Search for the cell housing the specified text and yield its (X, Y) center coordinate. 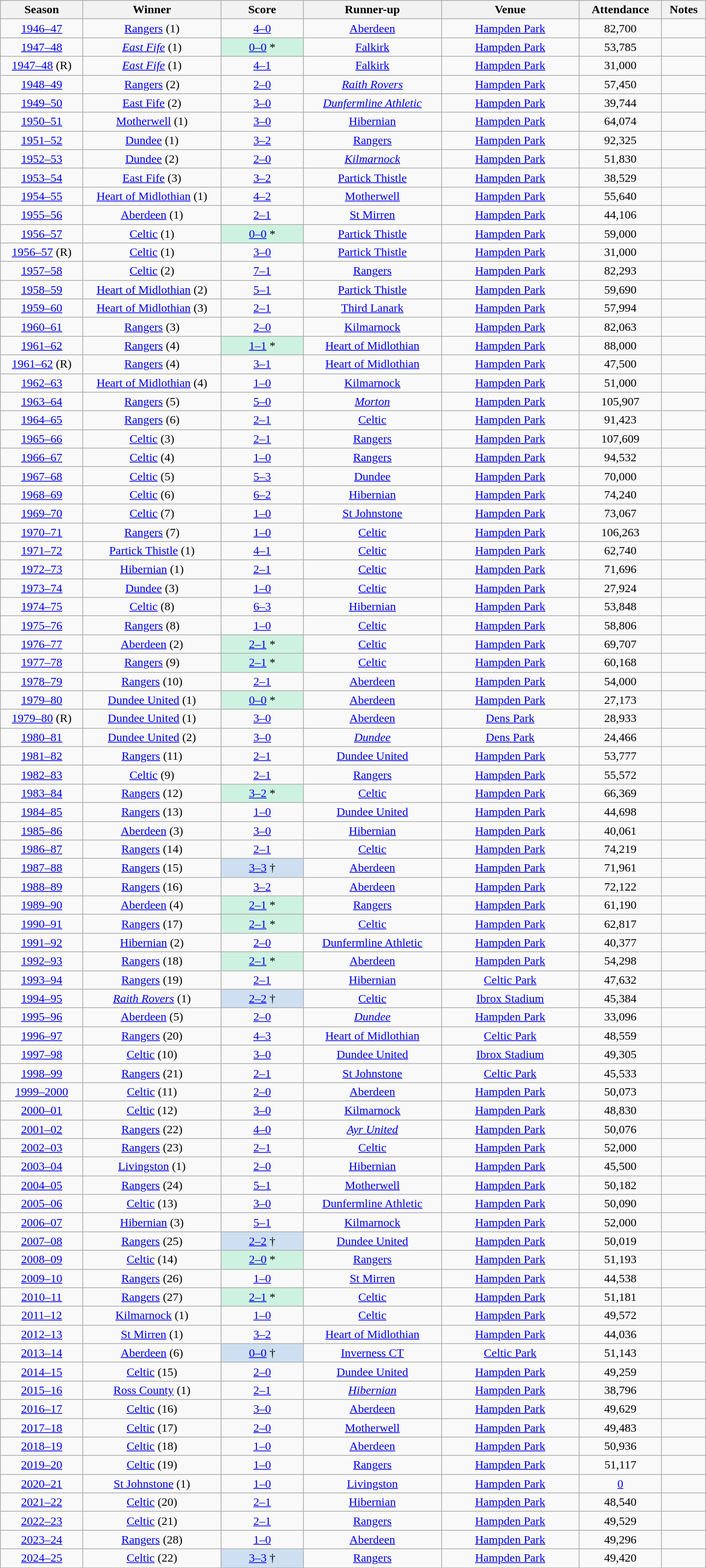
44,036 (621, 1334)
50,073 (621, 1092)
60,168 (621, 663)
1988–89 (42, 887)
1962–63 (42, 383)
Rangers (11) (152, 756)
55,640 (621, 196)
82,063 (621, 327)
Celtic (18) (152, 1446)
Celtic (19) (152, 1465)
49,296 (621, 1540)
Celtic (11) (152, 1092)
Ross County (1) (152, 1390)
45,500 (621, 1167)
28,933 (621, 719)
2020–21 (42, 1484)
Celtic (8) (152, 607)
Dundee (3) (152, 588)
Rangers (18) (152, 961)
6–3 (262, 607)
2024–25 (42, 1558)
3–1 (262, 364)
2005–06 (42, 1204)
Rangers (8) (152, 625)
1977–78 (42, 663)
Hibernian (3) (152, 1222)
2019–20 (42, 1465)
49,629 (621, 1409)
Morton (373, 401)
1953–54 (42, 177)
Raith Rovers (1) (152, 998)
Celtic (20) (152, 1502)
1992–93 (42, 961)
Partick Thistle (1) (152, 551)
Notes (684, 10)
44,106 (621, 215)
39,744 (621, 103)
51,117 (621, 1465)
St Johnstone (1) (152, 1484)
1952–53 (42, 159)
1966–67 (42, 457)
48,559 (621, 1036)
Celtic (5) (152, 476)
1995–96 (42, 1017)
50,936 (621, 1446)
2022–23 (42, 1521)
51,830 (621, 159)
1973–74 (42, 588)
Rangers (24) (152, 1185)
0 (621, 1484)
50,019 (621, 1241)
Rangers (25) (152, 1241)
6–2 (262, 495)
Third Lanark (373, 308)
1983–84 (42, 793)
Rangers (5) (152, 401)
Rangers (23) (152, 1148)
51,193 (621, 1260)
2010–11 (42, 1297)
Celtic (15) (152, 1371)
1957–58 (42, 271)
49,305 (621, 1054)
Motherwell (1) (152, 122)
1964–65 (42, 420)
51,000 (621, 383)
2007–08 (42, 1241)
1967–68 (42, 476)
45,384 (621, 998)
Rangers (15) (152, 868)
74,240 (621, 495)
Dundee (1) (152, 140)
2004–05 (42, 1185)
51,181 (621, 1297)
Raith Rovers (373, 84)
38,529 (621, 177)
Aberdeen (4) (152, 905)
Rangers (2) (152, 84)
105,907 (621, 401)
1994–95 (42, 998)
1982–83 (42, 774)
Celtic (21) (152, 1521)
71,696 (621, 570)
1947–48 (42, 47)
1987–88 (42, 868)
Rangers (20) (152, 1036)
2–0 * (262, 1260)
Celtic (17) (152, 1428)
7–1 (262, 271)
51,143 (621, 1353)
Rangers (17) (152, 924)
Celtic (14) (152, 1260)
48,540 (621, 1502)
47,632 (621, 980)
1955–56 (42, 215)
1976–77 (42, 644)
Rangers (13) (152, 812)
Rangers (6) (152, 420)
3–2 * (262, 793)
62,740 (621, 551)
82,700 (621, 28)
1993–94 (42, 980)
Rangers (27) (152, 1297)
72,122 (621, 887)
Ayr United (373, 1129)
Venue (510, 10)
St Mirren (1) (152, 1334)
Heart of Midlothian (4) (152, 383)
1958–59 (42, 290)
Heart of Midlothian (2) (152, 290)
71,961 (621, 868)
Rangers (21) (152, 1073)
Heart of Midlothian (3) (152, 308)
Season (42, 10)
70,000 (621, 476)
Score (262, 10)
1975–76 (42, 625)
Celtic (7) (152, 513)
53,785 (621, 47)
33,096 (621, 1017)
1970–71 (42, 532)
82,293 (621, 271)
4–3 (262, 1036)
69,707 (621, 644)
2013–14 (42, 1353)
59,690 (621, 290)
2018–19 (42, 1446)
50,182 (621, 1185)
Rangers (9) (152, 663)
Heart of Midlothian (1) (152, 196)
106,263 (621, 532)
Aberdeen (1) (152, 215)
57,450 (621, 84)
88,000 (621, 346)
Dundee (2) (152, 159)
1985–86 (42, 831)
1989–90 (42, 905)
1984–85 (42, 812)
1986–87 (42, 849)
49,572 (621, 1316)
2021–22 (42, 1502)
27,924 (621, 588)
Rangers (1) (152, 28)
Celtic (22) (152, 1558)
74,219 (621, 849)
Rangers (12) (152, 793)
1965–66 (42, 439)
92,325 (621, 140)
Aberdeen (3) (152, 831)
49,259 (621, 1371)
27,173 (621, 700)
2012–13 (42, 1334)
0–0 † (262, 1353)
1950–51 (42, 122)
Celtic (6) (152, 495)
Rangers (22) (152, 1129)
47,500 (621, 364)
1998–99 (42, 1073)
1999–2000 (42, 1092)
Aberdeen (6) (152, 1353)
Rangers (26) (152, 1278)
1946–47 (42, 28)
5–3 (262, 476)
107,609 (621, 439)
2023–24 (42, 1540)
1974–75 (42, 607)
4–2 (262, 196)
66,369 (621, 793)
1980–81 (42, 737)
73,067 (621, 513)
1981–82 (42, 756)
1979–80 (42, 700)
East Fife (2) (152, 103)
1969–70 (42, 513)
5–0 (262, 401)
Rangers (16) (152, 887)
1956–57 (42, 234)
1978–79 (42, 681)
Dundee United (2) (152, 737)
24,466 (621, 737)
1991–92 (42, 943)
1961–62 (42, 346)
Kilmarnock (1) (152, 1316)
1990–91 (42, 924)
2011–12 (42, 1316)
2000–01 (42, 1110)
1997–98 (42, 1054)
1960–61 (42, 327)
61,190 (621, 905)
38,796 (621, 1390)
Inverness CT (373, 1353)
Celtic (12) (152, 1110)
1961–62 (R) (42, 364)
Rangers (7) (152, 532)
Aberdeen (2) (152, 644)
50,090 (621, 1204)
57,994 (621, 308)
Rangers (14) (152, 849)
1949–50 (42, 103)
Celtic (3) (152, 439)
Runner-up (373, 10)
2017–18 (42, 1428)
1971–72 (42, 551)
45,533 (621, 1073)
Hibernian (1) (152, 570)
1996–97 (42, 1036)
91,423 (621, 420)
1951–52 (42, 140)
1948–49 (42, 84)
Celtic (10) (152, 1054)
49,483 (621, 1428)
2009–10 (42, 1278)
Rangers (10) (152, 681)
Rangers (3) (152, 327)
2001–02 (42, 1129)
Hibernian (2) (152, 943)
58,806 (621, 625)
2003–04 (42, 1167)
44,538 (621, 1278)
East Fife (3) (152, 177)
Rangers (19) (152, 980)
54,298 (621, 961)
62,817 (621, 924)
1979–80 (R) (42, 719)
2015–16 (42, 1390)
Livingston (373, 1484)
Livingston (1) (152, 1167)
Celtic (4) (152, 457)
94,532 (621, 457)
1954–55 (42, 196)
2006–07 (42, 1222)
44,698 (621, 812)
1947–48 (R) (42, 66)
2016–17 (42, 1409)
53,848 (621, 607)
Winner (152, 10)
2014–15 (42, 1371)
1968–69 (42, 495)
2008–09 (42, 1260)
64,074 (621, 122)
40,377 (621, 943)
Rangers (28) (152, 1540)
Celtic (13) (152, 1204)
Aberdeen (5) (152, 1017)
54,000 (621, 681)
1959–60 (42, 308)
1956–57 (R) (42, 252)
1963–64 (42, 401)
Celtic (2) (152, 271)
2002–03 (42, 1148)
49,420 (621, 1558)
48,830 (621, 1110)
40,061 (621, 831)
1972–73 (42, 570)
50,076 (621, 1129)
Celtic (16) (152, 1409)
49,529 (621, 1521)
59,000 (621, 234)
53,777 (621, 756)
Attendance (621, 10)
1–1 * (262, 346)
Celtic (9) (152, 774)
55,572 (621, 774)
